Extract the [X, Y] coordinate from the center of the cell holding the provided text.  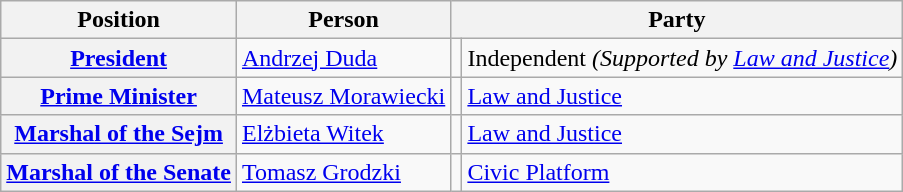
Andrzej Duda [343, 58]
Person [343, 20]
Marshal of the Sejm [119, 134]
Party [677, 20]
Prime Minister [119, 96]
Civic Platform [682, 172]
Position [119, 20]
Independent (Supported by Law and Justice) [682, 58]
Tomasz Grodzki [343, 172]
Marshal of the Senate [119, 172]
President [119, 58]
Mateusz Morawiecki [343, 96]
Elżbieta Witek [343, 134]
